Capture the cell that displays the provided text and extract its (x, y) central coordinate. 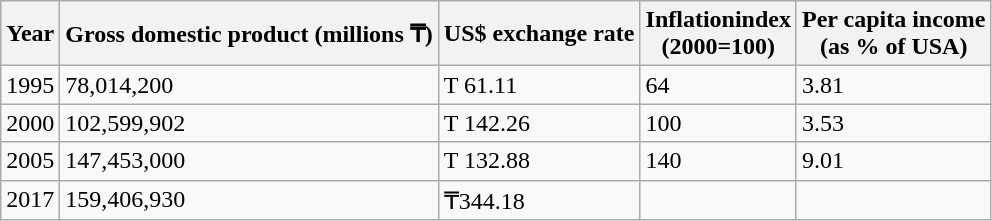
₸344.18 (539, 200)
147,453,000 (250, 161)
100 (718, 123)
Inflationindex (2000=100) (718, 34)
Year (30, 34)
Gross domestic product (millions ₸) (250, 34)
US$ exchange rate (539, 34)
2000 (30, 123)
T 61.11 (539, 85)
1995 (30, 85)
9.01 (894, 161)
2017 (30, 200)
140 (718, 161)
64 (718, 85)
102,599,902 (250, 123)
3.53 (894, 123)
2005 (30, 161)
Per capita income (as % of USA) (894, 34)
3.81 (894, 85)
78,014,200 (250, 85)
T 132.88 (539, 161)
159,406,930 (250, 200)
T 142.26 (539, 123)
